Determine the (x, y) coordinate at the center of the cell enclosing the given text.  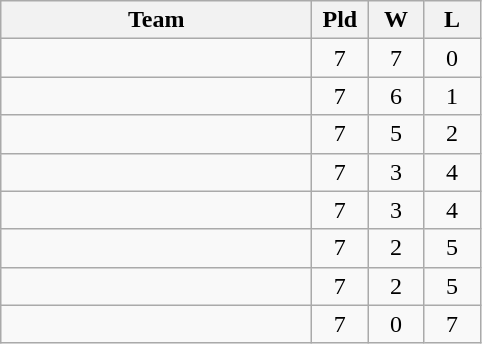
Team (156, 20)
L (452, 20)
1 (452, 96)
6 (396, 96)
Pld (340, 20)
W (396, 20)
